Locate the cell with the specified text and output its [x, y] center coordinate. 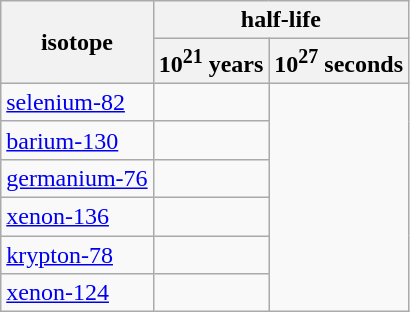
xenon-124 [77, 293]
1021 years [211, 62]
selenium-82 [77, 102]
barium-130 [77, 140]
half-life [280, 20]
isotope [77, 42]
germanium-76 [77, 178]
1027 seconds [339, 62]
xenon-136 [77, 217]
krypton-78 [77, 255]
